Pinpoint the cell where the given text exists, returning its (x, y) midpoint coordinate. 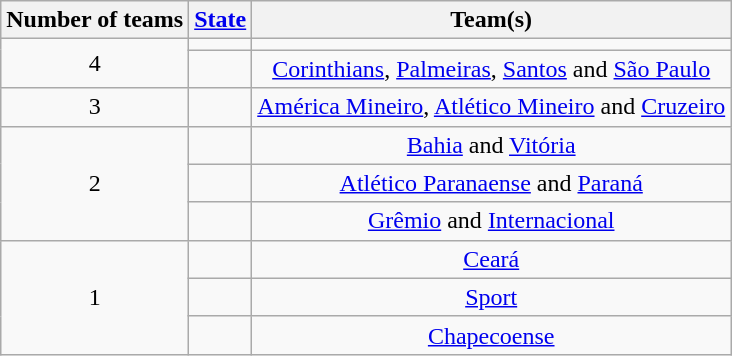
Corinthians, Palmeiras, Santos and São Paulo (492, 69)
Sport (492, 297)
Number of teams (95, 20)
Chapecoense (492, 335)
Atlético Paranaense and Paraná (492, 183)
4 (95, 64)
State (220, 20)
Team(s) (492, 20)
1 (95, 297)
3 (95, 107)
América Mineiro, Atlético Mineiro and Cruzeiro (492, 107)
Ceará (492, 259)
Grêmio and Internacional (492, 221)
2 (95, 183)
Bahia and Vitória (492, 145)
